Find where the given text appears and provide that cell's center as [X, Y] coordinate. 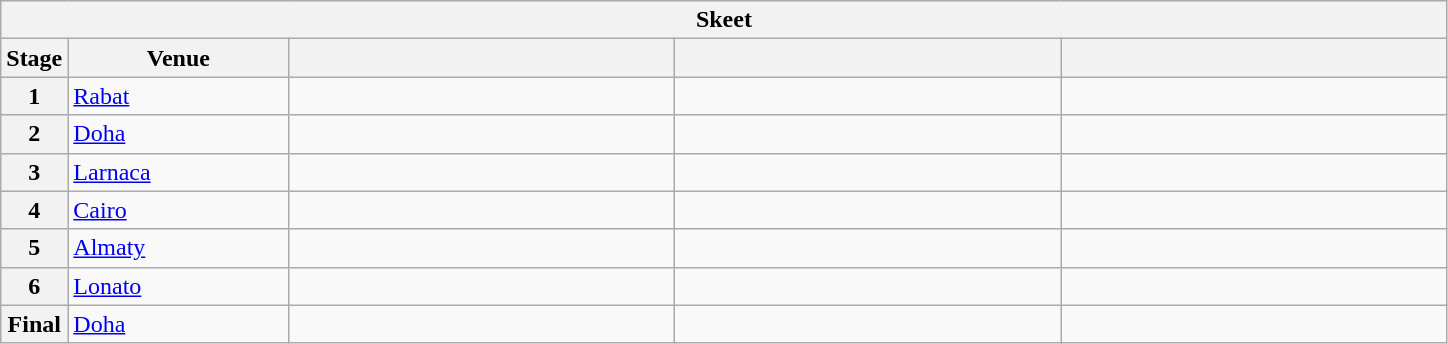
2 [34, 134]
1 [34, 96]
4 [34, 210]
Larnaca [178, 172]
Stage [34, 58]
Almaty [178, 248]
Venue [178, 58]
Skeet [724, 20]
Lonato [178, 286]
5 [34, 248]
Cairo [178, 210]
Final [34, 324]
6 [34, 286]
Rabat [178, 96]
3 [34, 172]
